Extract the [x, y] coordinate from the center of the cell holding the provided text.  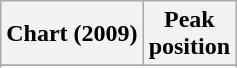
Chart (2009) [72, 34]
Peak position [189, 34]
